Find where the given text appears and provide that cell's center as [x, y] coordinate. 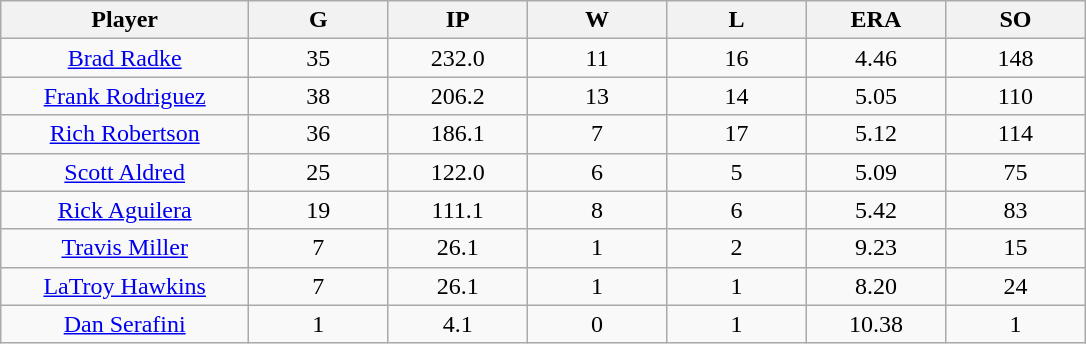
83 [1016, 210]
75 [1016, 172]
5.05 [876, 96]
10.38 [876, 324]
5.12 [876, 134]
Player [125, 20]
ERA [876, 20]
15 [1016, 248]
0 [596, 324]
186.1 [458, 134]
Travis Miller [125, 248]
122.0 [458, 172]
206.2 [458, 96]
5.09 [876, 172]
111.1 [458, 210]
148 [1016, 58]
8 [596, 210]
17 [736, 134]
5 [736, 172]
114 [1016, 134]
2 [736, 248]
9.23 [876, 248]
110 [1016, 96]
8.20 [876, 286]
19 [318, 210]
232.0 [458, 58]
14 [736, 96]
SO [1016, 20]
Frank Rodriguez [125, 96]
LaTroy Hawkins [125, 286]
16 [736, 58]
5.42 [876, 210]
Brad Radke [125, 58]
13 [596, 96]
IP [458, 20]
L [736, 20]
Scott Aldred [125, 172]
35 [318, 58]
Rich Robertson [125, 134]
38 [318, 96]
4.1 [458, 324]
Rick Aguilera [125, 210]
36 [318, 134]
11 [596, 58]
G [318, 20]
24 [1016, 286]
4.46 [876, 58]
Dan Serafini [125, 324]
25 [318, 172]
W [596, 20]
